Pinpoint the cell where the given text exists, returning its [x, y] midpoint coordinate. 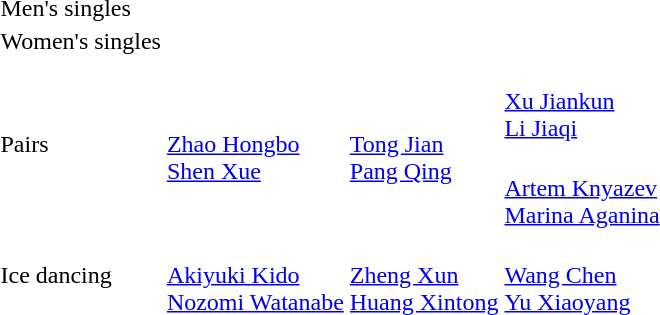
Zhao HongboShen Xue [255, 144]
Tong JianPang Qing [424, 144]
